Extract the [x, y] coordinate from the center of the cell holding the provided text.  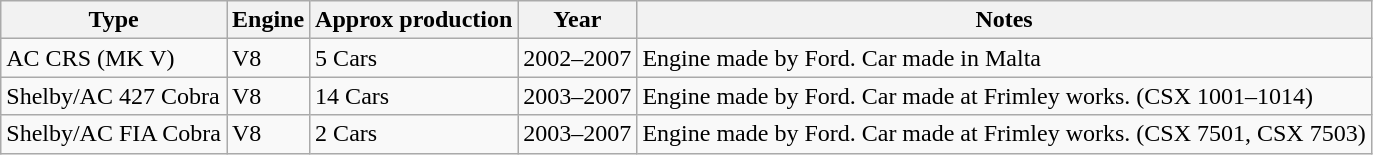
Notes [1004, 20]
2 Cars [414, 134]
2002–2007 [578, 58]
Shelby/AC FIA Cobra [114, 134]
5 Cars [414, 58]
Shelby/AC 427 Cobra [114, 96]
14 Cars [414, 96]
Type [114, 20]
Engine made by Ford. Car made at Frimley works. (CSX 1001–1014) [1004, 96]
Engine made by Ford. Car made in Malta [1004, 58]
Year [578, 20]
AC CRS (MK V) [114, 58]
Engine [268, 20]
Approx production [414, 20]
Engine made by Ford. Car made at Frimley works. (CSX 7501, CSX 7503) [1004, 134]
